Pinpoint the cell where the given text exists, returning its (x, y) midpoint coordinate. 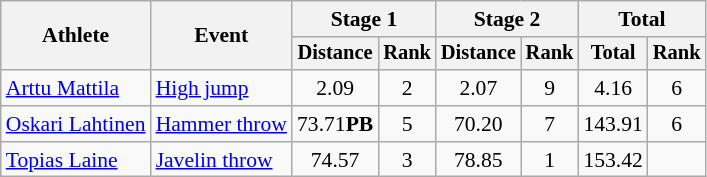
Event (222, 36)
2.07 (478, 88)
7 (550, 124)
Stage 1 (364, 19)
73.71PB (335, 124)
70.20 (478, 124)
5 (407, 124)
Athlete (76, 36)
Stage 2 (507, 19)
Arttu Mattila (76, 88)
2.09 (335, 88)
2 (407, 88)
143.91 (612, 124)
Hammer throw (222, 124)
9 (550, 88)
Oskari Lahtinen (76, 124)
High jump (222, 88)
4.16 (612, 88)
